Find where the given text appears and provide that cell's center as (x, y) coordinate. 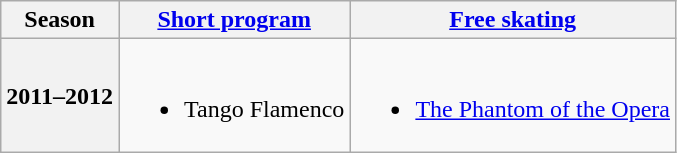
2011–2012 (60, 96)
Short program (234, 20)
Tango Flamenco (234, 96)
The Phantom of the Opera (513, 96)
Season (60, 20)
Free skating (513, 20)
